From the cell containing the given text, extract its center point as [x, y] coordinate. 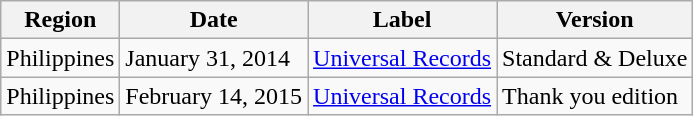
Region [60, 20]
Label [402, 20]
Version [595, 20]
Standard & Deluxe [595, 58]
February 14, 2015 [214, 96]
Date [214, 20]
January 31, 2014 [214, 58]
Thank you edition [595, 96]
